Provide the [X, Y] coordinate of the cell's center where the given text is located.  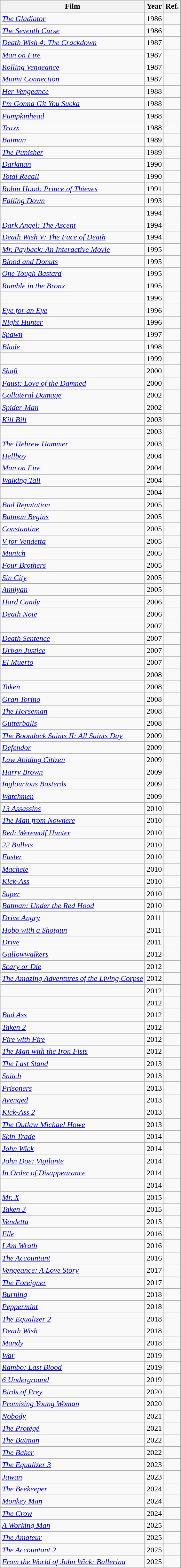
Rolling Vengeance [73, 67]
Super [73, 893]
The Accountant [73, 1258]
Robin Hood: Prince of Thieves [73, 189]
Fire with Fire [73, 1039]
1999 [154, 359]
Taken 3 [73, 1209]
1991 [154, 189]
Anniyan [73, 590]
The Punisher [73, 152]
Blood and Donuts [73, 261]
Red: Werewolf Hunter [73, 833]
Kick-Ass [73, 881]
The Equalizer 2 [73, 1319]
Rambo: Last Blood [73, 1367]
Her Vengeance [73, 91]
Gran Torino [73, 699]
The Outlaw Michael Howe [73, 1124]
Spawn [73, 334]
Gutterballs [73, 723]
Hellboy [73, 456]
The Horseman [73, 711]
Drive Angry [73, 918]
John Doe: Vigilante [73, 1161]
The Foreigner [73, 1282]
Year [154, 6]
Hobo with a Shotgun [73, 930]
Film [73, 6]
Faust: Love of the Damned [73, 383]
1998 [154, 346]
Rumble in the Bronx [73, 286]
Death Wish [73, 1331]
Avenged [73, 1100]
Total Recall [73, 177]
Pumpkinhead [73, 116]
Law Abiding Citizen [73, 760]
Kick-Ass 2 [73, 1112]
Elle [73, 1234]
Urban Justice [73, 650]
13 Assassins [73, 808]
Constantine [73, 529]
Collateral Damage [73, 395]
One Tough Bastard [73, 274]
6 Underground [73, 1380]
Munich [73, 553]
Nobody [73, 1416]
Inglourious Basterds [73, 784]
Batman Begins [73, 517]
The Accountant 2 [73, 1550]
The Gladiator [73, 19]
Monkey Man [73, 1501]
Ref. [172, 6]
The Equalizer 3 [73, 1465]
El Muerto [73, 663]
Prisoners [73, 1088]
Death Wish 4: The Crackdown [73, 43]
V for Vendetta [73, 541]
I Am Wrath [73, 1246]
Burning [73, 1294]
Dark Angel: The Ascent [73, 225]
Mandy [73, 1343]
Death Wish V: The Face of Death [73, 237]
Blade [73, 346]
Death Note [73, 614]
Night Hunter [73, 322]
Birds of Prey [73, 1392]
The Protégé [73, 1428]
Vendetta [73, 1222]
Sin City [73, 578]
From the World of John Wick: Ballerina [73, 1562]
A Working Man [73, 1526]
Bad Ass [73, 1015]
The Boondock Saints II: All Saints Day [73, 735]
Darkman [73, 164]
Drive [73, 942]
Batman [73, 140]
1993 [154, 201]
The Man from Nowhere [73, 821]
Batman: Under the Red Hood [73, 905]
War [73, 1355]
Mr. X [73, 1197]
Peppermint [73, 1307]
Traxx [73, 128]
The Hebrew Hammer [73, 444]
1997 [154, 334]
The Crow [73, 1513]
Eye for an Eye [73, 310]
The Last Stand [73, 1064]
Shaft [73, 371]
The Beekeeper [73, 1489]
Miami Connection [73, 79]
Faster [73, 857]
Bad Reputation [73, 504]
The Baker [73, 1452]
The Seventh Curse [73, 31]
Promising Young Woman [73, 1404]
Machete [73, 869]
Vengeance: A Love Story [73, 1270]
22 Bullets [73, 845]
The Amazing Adventures of the Living Corpse [73, 979]
Scary or Die [73, 966]
Four Brothers [73, 565]
Snitch [73, 1076]
Harry Brown [73, 772]
The Man with the Iron Fists [73, 1051]
Falling Down [73, 201]
Hard Candy [73, 602]
Watchmen [73, 796]
John Wick [73, 1149]
Death Sentence [73, 638]
The Amateur [73, 1538]
Taken [73, 687]
Spider-Man [73, 407]
I'm Gonna Git You Sucka [73, 103]
In Order of Disappearance [73, 1173]
Jawan [73, 1477]
Skin Trade [73, 1137]
Gallowwalkers [73, 954]
Kill Bill [73, 420]
The Batman [73, 1440]
Walking Tall [73, 480]
Taken 2 [73, 1027]
Defendor [73, 748]
Mr. Payback: An Interactive Movie [73, 249]
